Capture the cell that displays the provided text and extract its (x, y) central coordinate. 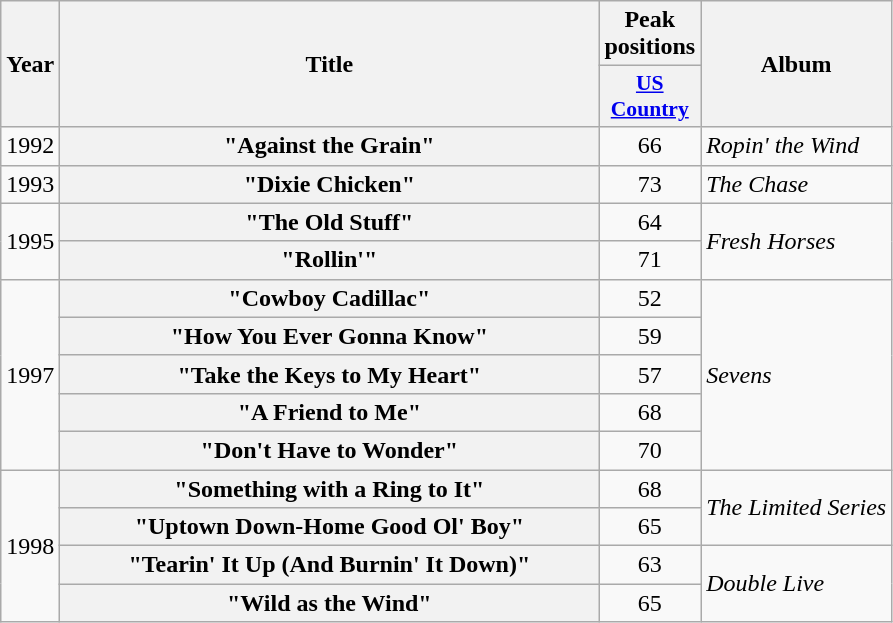
"Uptown Down-Home Good Ol' Boy" (330, 527)
"Something with a Ring to It" (330, 489)
Sevens (796, 374)
Year (30, 64)
"Dixie Chicken" (330, 184)
"Wild as the Wind" (330, 603)
Ropin' the Wind (796, 146)
52 (650, 298)
64 (650, 222)
1995 (30, 241)
1992 (30, 146)
71 (650, 260)
"Cowboy Cadillac" (330, 298)
66 (650, 146)
70 (650, 450)
Album (796, 64)
57 (650, 374)
1993 (30, 184)
1998 (30, 546)
1997 (30, 374)
Double Live (796, 584)
63 (650, 565)
"How You Ever Gonna Know" (330, 336)
"The Old Stuff" (330, 222)
"Take the Keys to My Heart" (330, 374)
USCountry (650, 96)
"Against the Grain" (330, 146)
59 (650, 336)
The Limited Series (796, 508)
73 (650, 184)
"Rollin'" (330, 260)
"Tearin' It Up (And Burnin' It Down)" (330, 565)
Peak positions (650, 34)
The Chase (796, 184)
"A Friend to Me" (330, 412)
Fresh Horses (796, 241)
Title (330, 64)
"Don't Have to Wonder" (330, 450)
